Determine the (X, Y) coordinate at the center of the cell enclosing the given text.  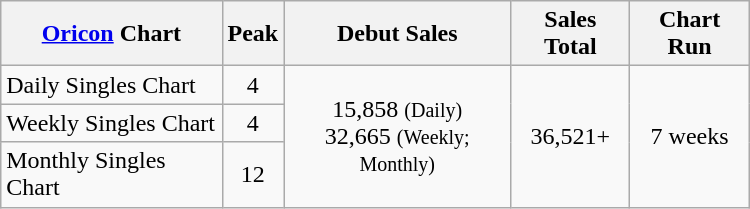
Weekly Singles Chart (112, 123)
Peak (253, 34)
12 (253, 174)
Daily Singles Chart (112, 85)
15,858 (Daily) 32,665 (Weekly; Monthly) (398, 136)
36,521+ (570, 136)
7 weeks (690, 136)
Oricon Chart (112, 34)
Sales Total (570, 34)
Chart Run (690, 34)
Monthly Singles Chart (112, 174)
Debut Sales (398, 34)
